Identify which cell holds the provided text, then report its [x, y] central coordinate. 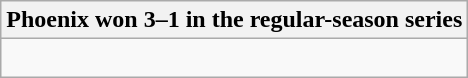
Phoenix won 3–1 in the regular-season series [234, 20]
